Identify which cell holds the provided text, then report its (X, Y) central coordinate. 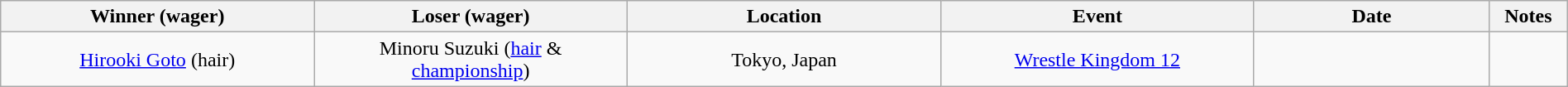
Wrestle Kingdom 12 (1097, 60)
Location (784, 17)
Loser (wager) (471, 17)
Notes (1528, 17)
Event (1097, 17)
Winner (wager) (157, 17)
Tokyo, Japan (784, 60)
Hirooki Goto (hair) (157, 60)
Minoru Suzuki (hair & championship) (471, 60)
Date (1371, 17)
